Pinpoint the cell where the given text exists, returning its [x, y] midpoint coordinate. 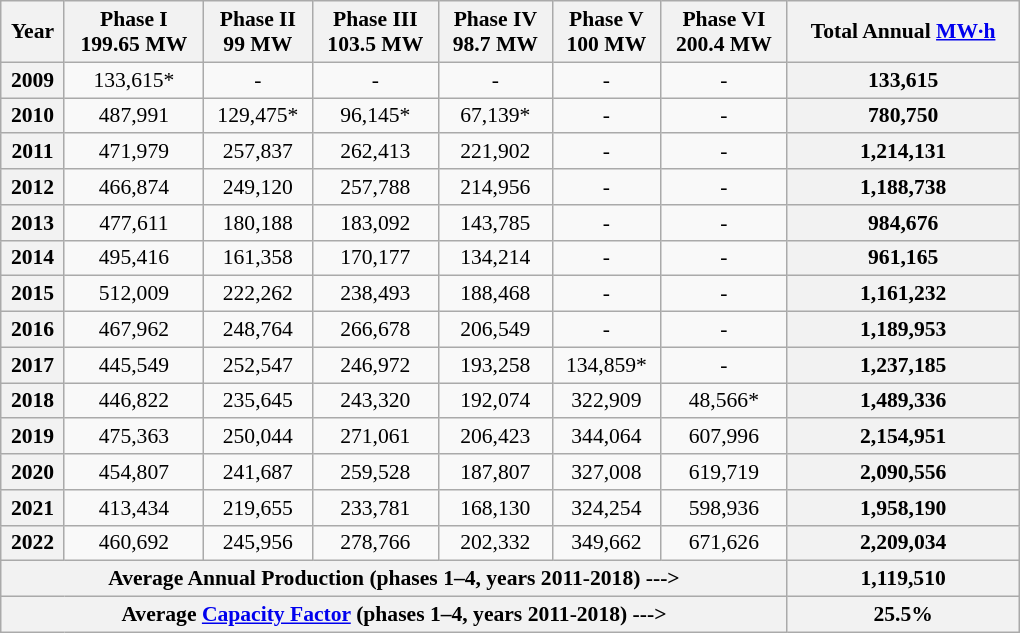
984,676 [903, 223]
2016 [33, 330]
471,979 [134, 152]
Phase VI200.4 MW [724, 32]
2017 [33, 365]
671,626 [724, 543]
961,165 [903, 258]
2021 [33, 508]
245,956 [258, 543]
266,678 [375, 330]
243,320 [375, 401]
238,493 [375, 294]
445,549 [134, 365]
322,909 [606, 401]
133,615* [134, 80]
170,177 [375, 258]
180,188 [258, 223]
344,064 [606, 437]
349,662 [606, 543]
460,692 [134, 543]
249,120 [258, 187]
257,837 [258, 152]
222,262 [258, 294]
619,719 [724, 472]
2009 [33, 80]
1,161,232 [903, 294]
780,750 [903, 116]
2022 [33, 543]
25.5% [903, 615]
Phase IV98.7 MW [496, 32]
466,874 [134, 187]
133,615 [903, 80]
1,237,185 [903, 365]
327,008 [606, 472]
235,645 [258, 401]
202,332 [496, 543]
2,154,951 [903, 437]
67,139* [496, 116]
129,475* [258, 116]
248,764 [258, 330]
48,566* [724, 401]
2014 [33, 258]
1,189,953 [903, 330]
477,611 [134, 223]
188,468 [496, 294]
271,061 [375, 437]
278,766 [375, 543]
413,434 [134, 508]
Phase I199.65 MW [134, 32]
257,788 [375, 187]
221,902 [496, 152]
2013 [33, 223]
206,549 [496, 330]
Phase V100 MW [606, 32]
1,958,190 [903, 508]
2,090,556 [903, 472]
250,044 [258, 437]
2012 [33, 187]
598,936 [724, 508]
Year [33, 32]
233,781 [375, 508]
206,423 [496, 437]
2020 [33, 472]
96,145* [375, 116]
259,528 [375, 472]
262,413 [375, 152]
1,119,510 [903, 579]
134,214 [496, 258]
246,972 [375, 365]
Average Annual Production (phases 1–4, years 2011-2018) ---> [394, 579]
446,822 [134, 401]
183,092 [375, 223]
2,209,034 [903, 543]
161,358 [258, 258]
2019 [33, 437]
168,130 [496, 508]
Phase II99 MW [258, 32]
241,687 [258, 472]
214,956 [496, 187]
454,807 [134, 472]
475,363 [134, 437]
193,258 [496, 365]
Total Annual MW·h [903, 32]
Phase III103.5 MW [375, 32]
192,074 [496, 401]
1,214,131 [903, 152]
467,962 [134, 330]
134,859* [606, 365]
1,489,336 [903, 401]
219,655 [258, 508]
2011 [33, 152]
2018 [33, 401]
512,009 [134, 294]
143,785 [496, 223]
487,991 [134, 116]
252,547 [258, 365]
495,416 [134, 258]
1,188,738 [903, 187]
607,996 [724, 437]
Average Capacity Factor (phases 1–4, years 2011-2018) ---> [394, 615]
187,807 [496, 472]
2015 [33, 294]
324,254 [606, 508]
2010 [33, 116]
